Identify which cell holds the provided text, then report its [x, y] central coordinate. 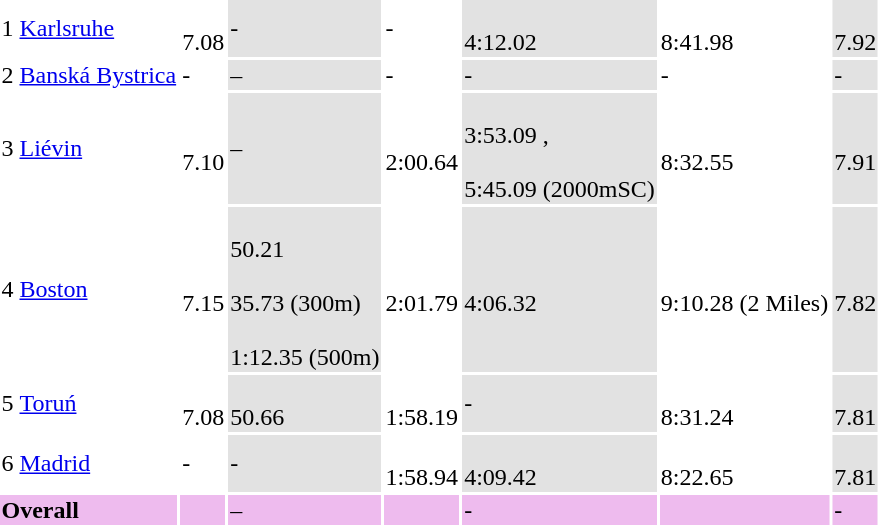
2 [8, 75]
8:32.55 [744, 148]
1:58.19 [422, 404]
7.10 [204, 148]
3 [8, 148]
4 [8, 290]
7.82 [856, 290]
Liévin [98, 148]
9:10.28 (2 Miles) [744, 290]
Karlsruhe [98, 28]
6 [8, 464]
Toruń [98, 404]
8:41.98 [744, 28]
4:06.32 [560, 290]
4:12.02 [560, 28]
50.66 [305, 404]
5 [8, 404]
7.92 [856, 28]
Madrid [98, 464]
1 [8, 28]
3:53.09 , 5:45.09 (2000mSC) [560, 148]
Banská Bystrica [98, 75]
4:09.42 [560, 464]
8:31.24 [744, 404]
50.2135.73 (300m)1:12.35 (500m) [305, 290]
7.91 [856, 148]
Boston [98, 290]
8:22.65 [744, 464]
2:01.79 [422, 290]
2:00.64 [422, 148]
1:58.94 [422, 464]
7.15 [204, 290]
Overall [89, 510]
